Pinpoint the cell where the given text exists, returning its [X, Y] midpoint coordinate. 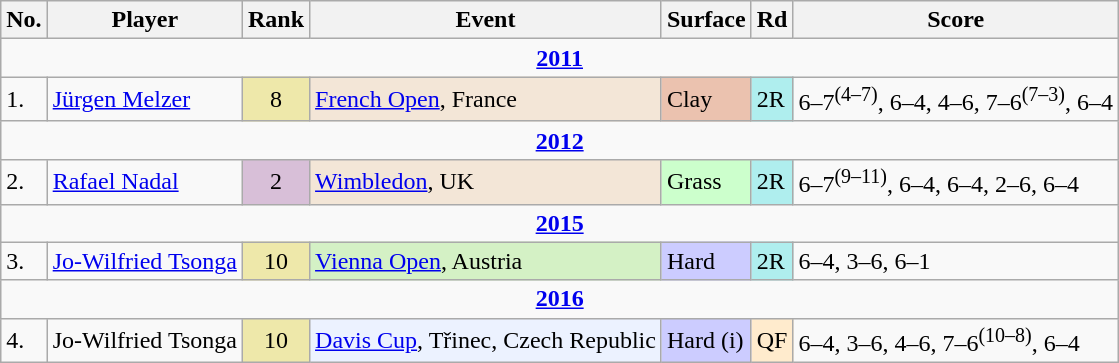
Hard [706, 261]
2 [276, 182]
6–4, 3–6, 6–1 [956, 261]
Rank [276, 20]
Player [144, 20]
3. [24, 261]
6–7(4–7), 6–4, 4–6, 7–6(7–3), 6–4 [956, 100]
Rd [772, 20]
1. [24, 100]
Davis Cup, Třinec, Czech Republic [486, 340]
2016 [560, 299]
Vienna Open, Austria [486, 261]
2015 [560, 223]
6–7(9–11), 6–4, 6–4, 2–6, 6–4 [956, 182]
8 [276, 100]
Clay [706, 100]
Rafael Nadal [144, 182]
Surface [706, 20]
Wimbledon, UK [486, 182]
Grass [706, 182]
No. [24, 20]
Score [956, 20]
Hard (i) [706, 340]
6–4, 3–6, 4–6, 7–6(10–8), 6–4 [956, 340]
2012 [560, 140]
2. [24, 182]
Jürgen Melzer [144, 100]
QF [772, 340]
Event [486, 20]
2011 [560, 58]
French Open, France [486, 100]
4. [24, 340]
